Provide the (X, Y) coordinate of the cell's center where the given text is located.  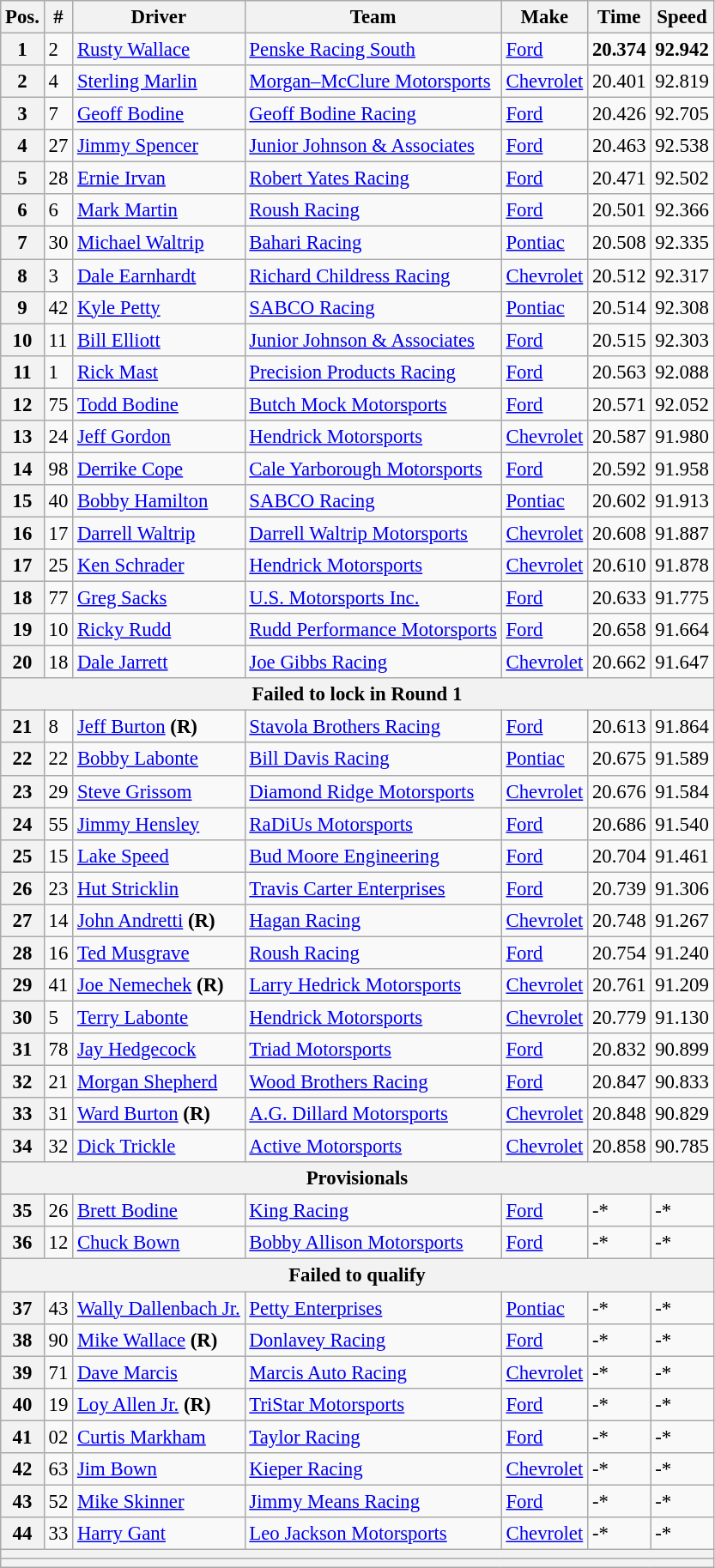
92.705 (682, 114)
20.608 (620, 533)
Team (373, 17)
RaDiUs Motorsports (373, 824)
Hagan Racing (373, 921)
91.130 (682, 1017)
90.785 (682, 1147)
92.308 (682, 307)
90 (58, 1340)
20.675 (620, 760)
Wood Brothers Racing (373, 1082)
35 (22, 1211)
Pos. (22, 17)
John Andretti (R) (159, 921)
Morgan Shepherd (159, 1082)
90.833 (682, 1082)
Donlavey Racing (373, 1340)
Speed (682, 17)
20.832 (620, 1050)
20.633 (620, 598)
# (58, 17)
20.704 (620, 856)
Stavola Brothers Racing (373, 727)
Active Motorsports (373, 1147)
20.602 (620, 501)
20.676 (620, 791)
Jim Bown (159, 1469)
91.913 (682, 501)
Ward Burton (R) (159, 1114)
Ernie Irvan (159, 179)
91.584 (682, 791)
78 (58, 1050)
Taylor Racing (373, 1437)
92.088 (682, 372)
Ted Musgrave (159, 953)
Rick Mast (159, 372)
20.463 (620, 146)
Jeff Gordon (159, 437)
20.686 (620, 824)
Steve Grissom (159, 791)
91.864 (682, 727)
Darrell Waltrip Motorsports (373, 533)
Marcis Auto Racing (373, 1372)
20.563 (620, 372)
Darrell Waltrip (159, 533)
Make (544, 17)
Jeff Burton (R) (159, 727)
20.847 (620, 1082)
92.819 (682, 82)
20.515 (620, 340)
20.514 (620, 307)
Loy Allen Jr. (R) (159, 1404)
Brett Bodine (159, 1211)
91.980 (682, 437)
Bobby Allison Motorsports (373, 1244)
Dave Marcis (159, 1372)
Joe Gibbs Racing (373, 663)
20.779 (620, 1017)
Greg Sacks (159, 598)
39 (22, 1372)
Dale Earnhardt (159, 275)
Dick Trickle (159, 1147)
TriStar Motorsports (373, 1404)
Time (620, 17)
02 (58, 1437)
Geoff Bodine (159, 114)
91.306 (682, 888)
92.538 (682, 146)
Bill Elliott (159, 340)
Travis Carter Enterprises (373, 888)
90.829 (682, 1114)
Joe Nemechek (R) (159, 985)
Provisionals (357, 1178)
36 (22, 1244)
Jimmy Hensley (159, 824)
20.508 (620, 243)
Failed to qualify (357, 1275)
Rusty Wallace (159, 50)
77 (58, 598)
55 (58, 824)
91.240 (682, 953)
91.887 (682, 533)
63 (58, 1469)
37 (22, 1308)
Kyle Petty (159, 307)
Derrike Cope (159, 469)
20.426 (620, 114)
Cale Yarborough Motorsports (373, 469)
Bud Moore Engineering (373, 856)
20.761 (620, 985)
Ricky Rudd (159, 630)
20.401 (620, 82)
20.858 (620, 1147)
Richard Childress Racing (373, 275)
Bahari Racing (373, 243)
Jay Hedgecock (159, 1050)
Wally Dallenbach Jr. (159, 1308)
Robert Yates Racing (373, 179)
Terry Labonte (159, 1017)
91.589 (682, 760)
Ken Schrader (159, 566)
A.G. Dillard Motorsports (373, 1114)
Bobby Labonte (159, 760)
92.303 (682, 340)
20.471 (620, 179)
Morgan–McClure Motorsports (373, 82)
Geoff Bodine Racing (373, 114)
20.571 (620, 404)
92.317 (682, 275)
20.748 (620, 921)
92.502 (682, 179)
Leo Jackson Motorsports (373, 1534)
Todd Bodine (159, 404)
Driver (159, 17)
9 (22, 307)
91.461 (682, 856)
20.610 (620, 566)
98 (58, 469)
91.958 (682, 469)
91.540 (682, 824)
Bill Davis Racing (373, 760)
92.366 (682, 210)
20.658 (620, 630)
20.592 (620, 469)
34 (22, 1147)
20.374 (620, 50)
92.942 (682, 50)
Kieper Racing (373, 1469)
U.S. Motorsports Inc. (373, 598)
44 (22, 1534)
Curtis Markham (159, 1437)
20 (22, 663)
20.512 (620, 275)
91.647 (682, 663)
Diamond Ridge Motorsports (373, 791)
Failed to lock in Round 1 (357, 694)
Lake Speed (159, 856)
20.613 (620, 727)
Butch Mock Motorsports (373, 404)
Penske Racing South (373, 50)
Larry Hedrick Motorsports (373, 985)
20.662 (620, 663)
92.052 (682, 404)
Mike Wallace (R) (159, 1340)
Petty Enterprises (373, 1308)
Mike Skinner (159, 1501)
Triad Motorsports (373, 1050)
20.754 (620, 953)
Jimmy Spencer (159, 146)
20.587 (620, 437)
90.899 (682, 1050)
91.267 (682, 921)
71 (58, 1372)
Mark Martin (159, 210)
Bobby Hamilton (159, 501)
91.878 (682, 566)
20.848 (620, 1114)
20.501 (620, 210)
52 (58, 1501)
91.664 (682, 630)
Precision Products Racing (373, 372)
Hut Stricklin (159, 888)
75 (58, 404)
Jimmy Means Racing (373, 1501)
Sterling Marlin (159, 82)
91.775 (682, 598)
Rudd Performance Motorsports (373, 630)
Dale Jarrett (159, 663)
20.739 (620, 888)
Harry Gant (159, 1534)
92.335 (682, 243)
Michael Waltrip (159, 243)
38 (22, 1340)
Chuck Bown (159, 1244)
13 (22, 437)
91.209 (682, 985)
King Racing (373, 1211)
